From the cell containing the given text, extract its center point as [X, Y] coordinate. 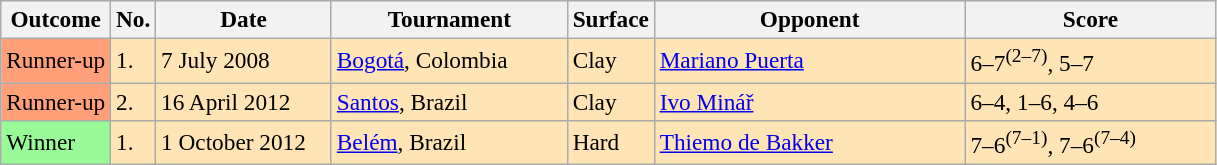
Belém, Brazil [449, 142]
6–4, 1–6, 4–6 [1090, 101]
7 July 2008 [244, 60]
16 April 2012 [244, 101]
Thiemo de Bakker [810, 142]
Score [1090, 19]
Bogotá, Colombia [449, 60]
Opponent [810, 19]
Ivo Minář [810, 101]
No. [134, 19]
Outcome [56, 19]
Winner [56, 142]
1 October 2012 [244, 142]
Santos, Brazil [449, 101]
Hard [610, 142]
2. [134, 101]
7–6(7–1), 7–6(7–4) [1090, 142]
6–7(2–7), 5–7 [1090, 60]
Date [244, 19]
Surface [610, 19]
Tournament [449, 19]
Mariano Puerta [810, 60]
